Capture the cell that displays the provided text and extract its (X, Y) central coordinate. 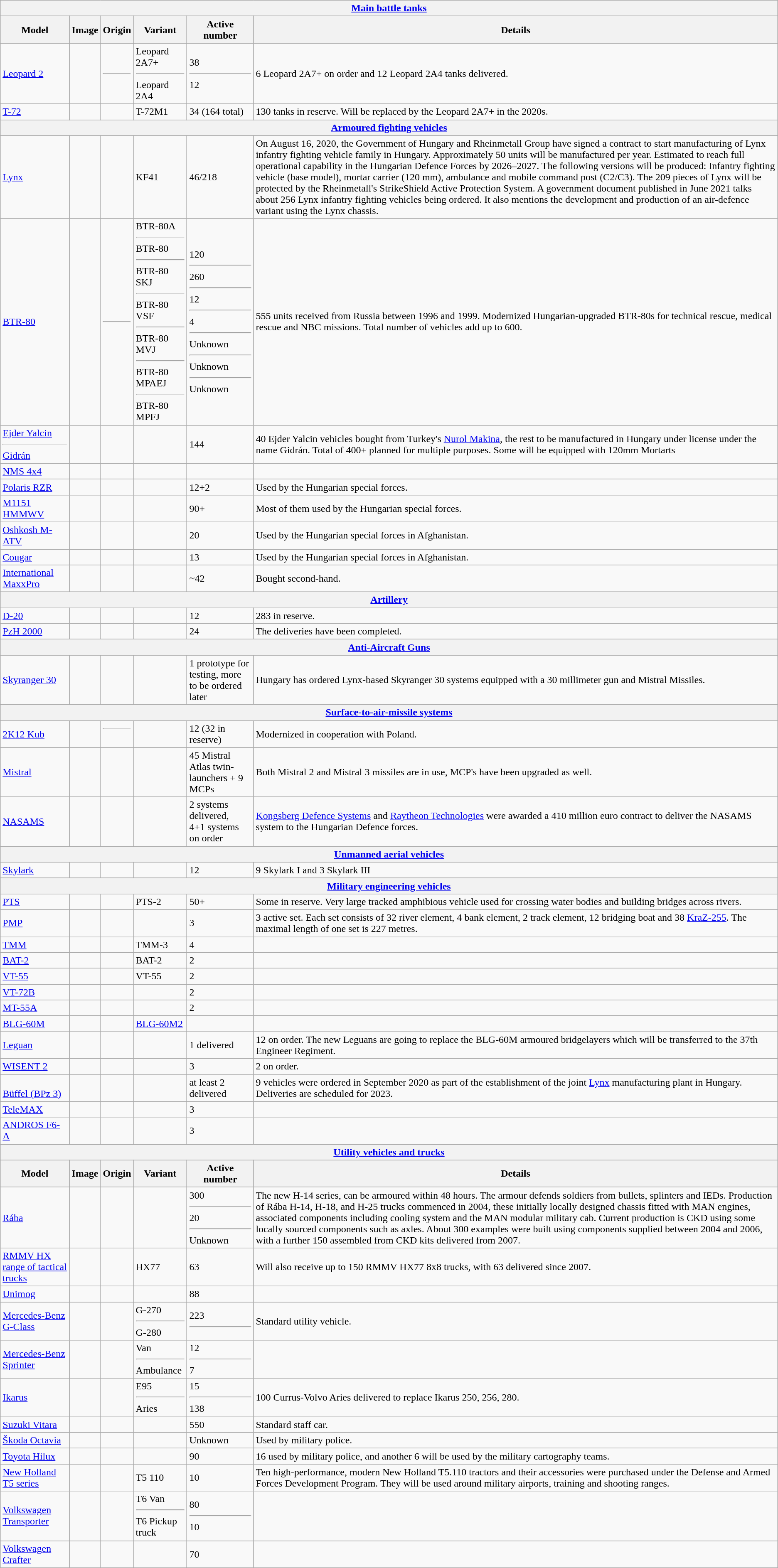
T5 110 (160, 1477)
Armoured fighting vehicles (389, 128)
Lynx (35, 177)
90+ (220, 509)
D-20 (35, 616)
KF41 (160, 177)
2 systems delivered,4+1 systems on order (220, 822)
~42 (220, 578)
100 Currus-Volvo Aries delivered to replace Ikarus 250, 256, 280. (515, 1398)
Bought second-hand. (515, 578)
Modernized in cooperation with Poland. (515, 734)
Artillery (389, 600)
Ejder YalcinGidrán (35, 444)
RMMV HX range of tactical trucks (35, 1267)
3812 (220, 74)
Standard staff car. (515, 1425)
Unknown (220, 1440)
550 (220, 1425)
144 (220, 444)
Unimog (35, 1294)
Main battle tanks (389, 8)
13 (220, 557)
at least 2 delivered (220, 1088)
Volkswagen Crafter (35, 1554)
Suzuki Vitara (35, 1425)
PTS (35, 902)
WISENT 2 (35, 1067)
2 on order. (515, 1067)
M1151 HMMWV (35, 509)
Oshkosh M-ATV (35, 535)
90 (220, 1456)
ANDROS F6-A (35, 1131)
Mistral (35, 772)
Most of them used by the Hungarian special forces. (515, 509)
2K12 Kub (35, 734)
Skylark (35, 870)
Standard utility vehicle. (515, 1321)
Surface-to-air-missile systems (389, 713)
T-72 (35, 112)
120260124UnknownUnknownUnknown (220, 322)
Ikarus (35, 1398)
PMP (35, 923)
Utility vehicles and trucks (389, 1152)
New Holland T5 series (35, 1477)
BTR-80ABTR-80BTR-80 SKJBTR-80 VSFBTR-80 MVJBTR-80 MPAEJBTR-80 MPFJ (160, 322)
12 (32 in reserve) (220, 734)
VT-72B (35, 992)
VanAmbulance (160, 1359)
BLG-60M2 (160, 1024)
16 used by military police, and another 6 will be used by the military cartography teams. (515, 1456)
Hungary has ordered Lynx-based Skyranger 30 systems equipped with a 30 millimeter gun and Mistral Missiles. (515, 680)
International MaxxPro (35, 578)
PTS-2 (160, 902)
Toyota Hilux (35, 1456)
30020Unknown (220, 1217)
1 prototype for testing, more to be ordered later (220, 680)
Will also receive up to 150 RMMV HX77 8x8 trucks, with 63 delivered since 2007. (515, 1267)
24 (220, 632)
NASAMS (35, 822)
BTR-80 (35, 322)
TMM-3 (160, 944)
Anti-Aircraft Guns (389, 647)
PzH 2000 (35, 632)
8010 (220, 1516)
46/218 (220, 177)
E95Aries (160, 1398)
Škoda Octavia (35, 1440)
T6 VanT6 Pickup truck (160, 1516)
223 (220, 1321)
NMS 4x4 (35, 471)
50+ (220, 902)
6 Leopard 2A7+ on order and 12 Leopard 2A4 tanks delivered. (515, 74)
45 Mistral Atlas twin-launchers + 9 MCPs (220, 772)
Unmanned aerial vehicles (389, 854)
4 (220, 944)
Used by military police. (515, 1440)
Leopard 2 (35, 74)
TeleMAX (35, 1109)
Volkswagen Transporter (35, 1516)
Cougar (35, 557)
Military engineering vehicles (389, 886)
Mercedes-Benz G-Class (35, 1321)
MT-55A (35, 1008)
Leguan (35, 1045)
127 (220, 1359)
G-270G-280 (160, 1321)
1 delivered (220, 1045)
TMM (35, 944)
63 (220, 1267)
Büffel (BPz 3) (35, 1088)
20 (220, 535)
Both Mistral 2 and Mistral 3 missiles are in use, MCP's have been upgraded as well. (515, 772)
130 tanks in reserve. Will be replaced by the Leopard 2A7+ in the 2020s. (515, 112)
34 (164 total) (220, 112)
70 (220, 1554)
88 (220, 1294)
The deliveries have been completed. (515, 632)
T-72M1 (160, 112)
Polaris RZR (35, 487)
Used by the Hungarian special forces. (515, 487)
283 in reserve. (515, 616)
12 on order. The new Leguans are going to replace the BLG-60M armoured bridgelayers which will be transferred to the 37th Engineer Regiment. (515, 1045)
Leopard 2A7+Leopard 2A4 (160, 74)
Skyranger 30 (35, 680)
15138 (220, 1398)
12+2 (220, 487)
10 (220, 1477)
BLG-60M (35, 1024)
Rába (35, 1217)
HX77 (160, 1267)
Mercedes-Benz Sprinter (35, 1359)
Some in reserve. Very large tracked amphibious vehicle used for crossing water bodies and building bridges across rivers. (515, 902)
9 Skylark I and 3 Skylark III (515, 870)
